Locate the cell with the specified text and output its [x, y] center coordinate. 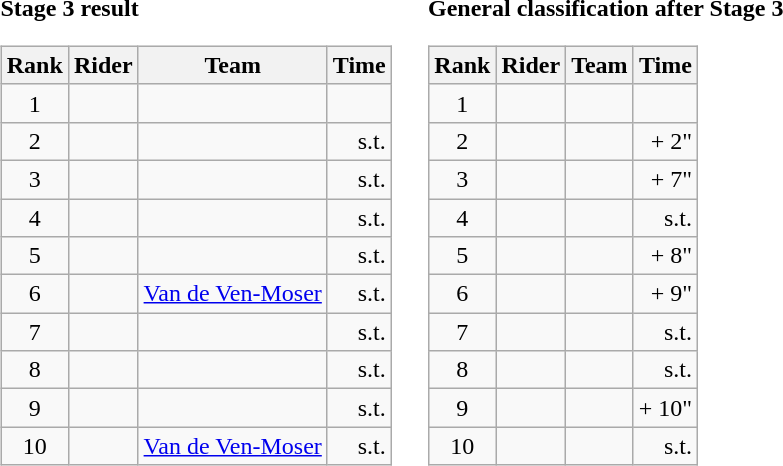
+ 8" [665, 256]
+ 10" [665, 408]
+ 7" [665, 179]
+ 2" [665, 141]
+ 9" [665, 294]
